Return (X, Y) of the center of cell containing provided text 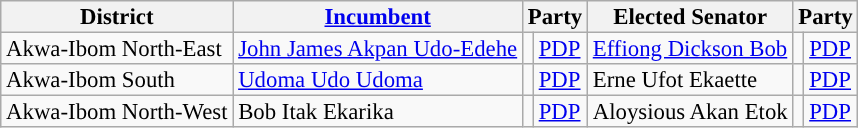
District (117, 17)
Akwa-Ibom North-West (117, 112)
Incumbent (378, 17)
Effiong Dickson Bob (690, 49)
Elected Senator (690, 17)
Akwa-Ibom South (117, 80)
Akwa-Ibom North-East (117, 49)
Udoma Udo Udoma (378, 80)
Aloysious Akan Etok (690, 112)
Erne Ufot Ekaette (690, 80)
Bob Itak Ekarika (378, 112)
John James Akpan Udo-Edehe (378, 49)
